Identify which cell holds the provided text, then report its (X, Y) central coordinate. 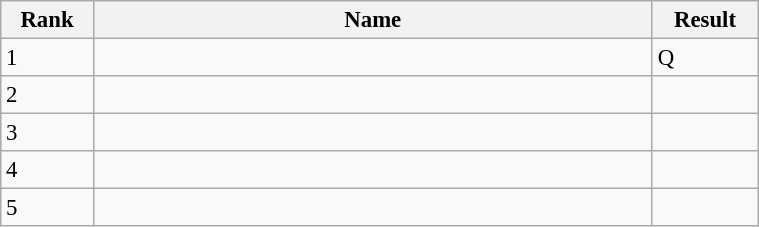
2 (47, 95)
Q (704, 58)
5 (47, 208)
Rank (47, 20)
Name (372, 20)
3 (47, 133)
4 (47, 170)
1 (47, 58)
Result (704, 20)
